Locate the cell with the specified text and output its [x, y] center coordinate. 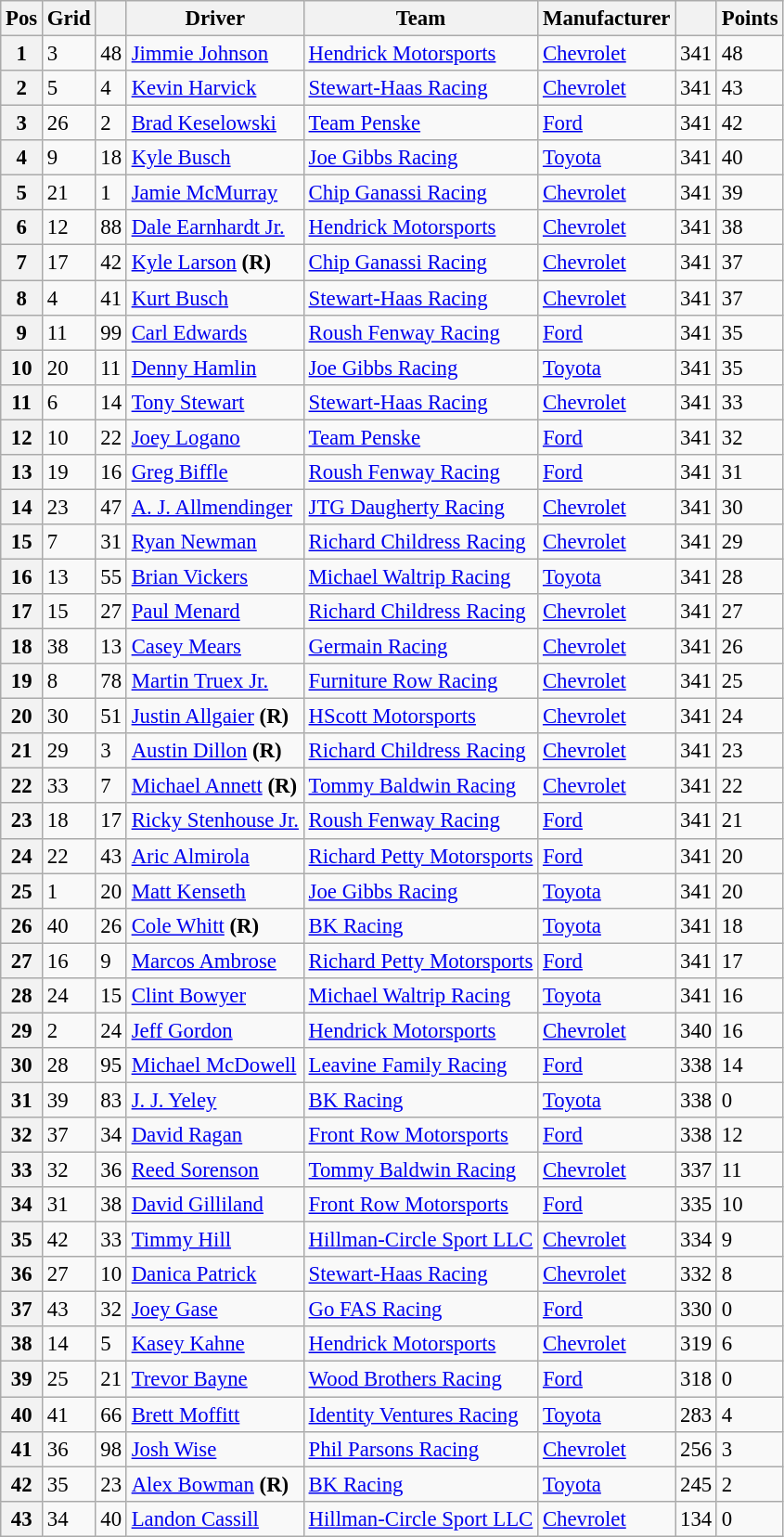
Carl Edwards [215, 332]
Go FAS Racing [420, 1310]
Manufacturer [607, 19]
Cole Whitt (R) [215, 925]
Timmy Hill [215, 1240]
78 [111, 681]
Joey Gase [215, 1310]
Brian Vickers [215, 576]
David Gilliland [215, 1205]
Clint Bowyer [215, 996]
Josh Wise [215, 1449]
55 [111, 576]
95 [111, 1066]
Joey Logano [215, 437]
Germain Racing [420, 647]
Team [420, 19]
245 [696, 1484]
Ricky Stenhouse Jr. [215, 821]
47 [111, 507]
99 [111, 332]
Ryan Newman [215, 542]
Jeff Gordon [215, 1030]
Driver [215, 19]
Kyle Busch [215, 158]
J. J. Yeley [215, 1100]
134 [696, 1518]
51 [111, 717]
Furniture Row Racing [420, 681]
Marcos Ambrose [215, 961]
Justin Allgaier (R) [215, 717]
Identity Ventures Racing [420, 1414]
83 [111, 1100]
88 [111, 227]
Kasey Kahne [215, 1345]
Kevin Harvick [215, 88]
Grid [69, 19]
335 [696, 1205]
Denny Hamlin [215, 368]
Dale Earnhardt Jr. [215, 227]
JTG Daugherty Racing [420, 507]
Kyle Larson (R) [215, 263]
256 [696, 1449]
Pos [22, 19]
Michael McDowell [215, 1066]
Points [750, 19]
Wood Brothers Racing [420, 1379]
Jimmie Johnson [215, 54]
HScott Motorsports [420, 717]
340 [696, 1030]
Tony Stewart [215, 402]
318 [696, 1379]
Reed Sorenson [215, 1170]
Greg Biffle [215, 472]
Matt Kenseth [215, 891]
Austin Dillon (R) [215, 751]
David Ragan [215, 1135]
Leavine Family Racing [420, 1066]
66 [111, 1414]
Trevor Bayne [215, 1379]
Alex Bowman (R) [215, 1484]
Jamie McMurray [215, 193]
Aric Almirola [215, 856]
Michael Annett (R) [215, 786]
330 [696, 1310]
319 [696, 1345]
283 [696, 1414]
Paul Menard [215, 612]
332 [696, 1274]
Casey Mears [215, 647]
98 [111, 1449]
Brett Moffitt [215, 1414]
Kurt Busch [215, 298]
Phil Parsons Racing [420, 1449]
334 [696, 1240]
A. J. Allmendinger [215, 507]
Landon Cassill [215, 1518]
Brad Keselowski [215, 123]
337 [696, 1170]
Danica Patrick [215, 1274]
Martin Truex Jr. [215, 681]
